Detect which cell encompasses the target text, then output its (X, Y) center coordinate. 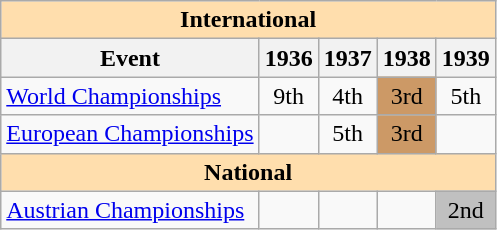
1937 (348, 58)
European Championships (130, 134)
National (248, 172)
2nd (466, 210)
Event (130, 58)
1939 (466, 58)
World Championships (130, 96)
1938 (406, 58)
1936 (288, 58)
4th (348, 96)
9th (288, 96)
Austrian Championships (130, 210)
International (248, 20)
